Detect which cell encompasses the target text, then output its (X, Y) center coordinate. 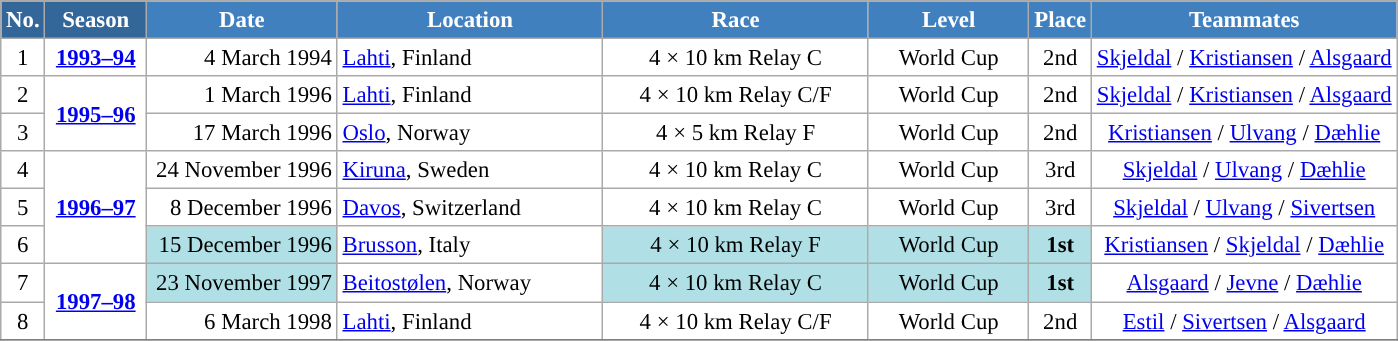
No. (23, 20)
1995–96 (96, 114)
Estil / Sivertsen / Alsgaard (1244, 321)
Kristiansen / Ulvang / Dæhlie (1244, 133)
1997–98 (96, 302)
24 November 1996 (242, 170)
Level (948, 20)
Beitostølen, Norway (470, 283)
7 (23, 283)
1996–97 (96, 208)
6 March 1998 (242, 321)
2 (23, 95)
1 March 1996 (242, 95)
Skjeldal / Ulvang / Dæhlie (1244, 170)
8 December 1996 (242, 208)
5 (23, 208)
1993–94 (96, 58)
Skjeldal / Ulvang / Sivertsen (1244, 208)
Kristiansen / Skjeldal / Dæhlie (1244, 245)
Davos, Switzerland (470, 208)
Alsgaard / Jevne / Dæhlie (1244, 283)
15 December 1996 (242, 245)
Location (470, 20)
Season (96, 20)
Date (242, 20)
4 (23, 170)
8 (23, 321)
Brusson, Italy (470, 245)
4 March 1994 (242, 58)
Place (1060, 20)
17 March 1996 (242, 133)
Teammates (1244, 20)
1 (23, 58)
4 × 10 km Relay F (736, 245)
Oslo, Norway (470, 133)
23 November 1997 (242, 283)
Kiruna, Sweden (470, 170)
Race (736, 20)
6 (23, 245)
4 × 5 km Relay F (736, 133)
3 (23, 133)
